Provide the [x, y] coordinate of the cell's center where the given text is located.  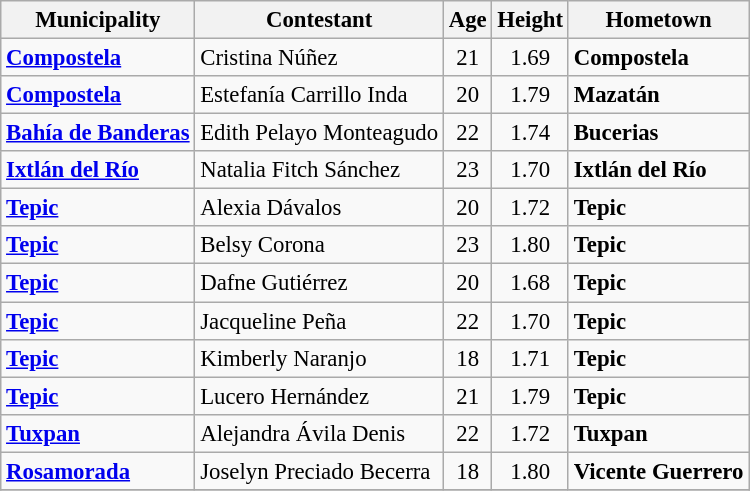
Bahía de Banderas [98, 133]
Edith Pelayo Monteagudo [320, 133]
Jacqueline Peña [320, 321]
Mazatán [658, 95]
1.69 [530, 58]
Vicente Guerrero [658, 471]
Contestant [320, 20]
Cristina Núñez [320, 58]
Bucerias [658, 133]
Hometown [658, 20]
Rosamorada [98, 471]
Municipality [98, 20]
Kimberly Naranjo [320, 358]
Estefanía Carrillo Inda [320, 95]
Alejandra Ávila Denis [320, 433]
Lucero Hernández [320, 396]
Dafne Gutiérrez [320, 283]
Height [530, 20]
Joselyn Preciado Becerra [320, 471]
Alexia Dávalos [320, 208]
1.71 [530, 358]
1.68 [530, 283]
1.74 [530, 133]
Age [468, 20]
Belsy Corona [320, 245]
Natalia Fitch Sánchez [320, 170]
